From the cell containing the given text, extract its center point as [x, y] coordinate. 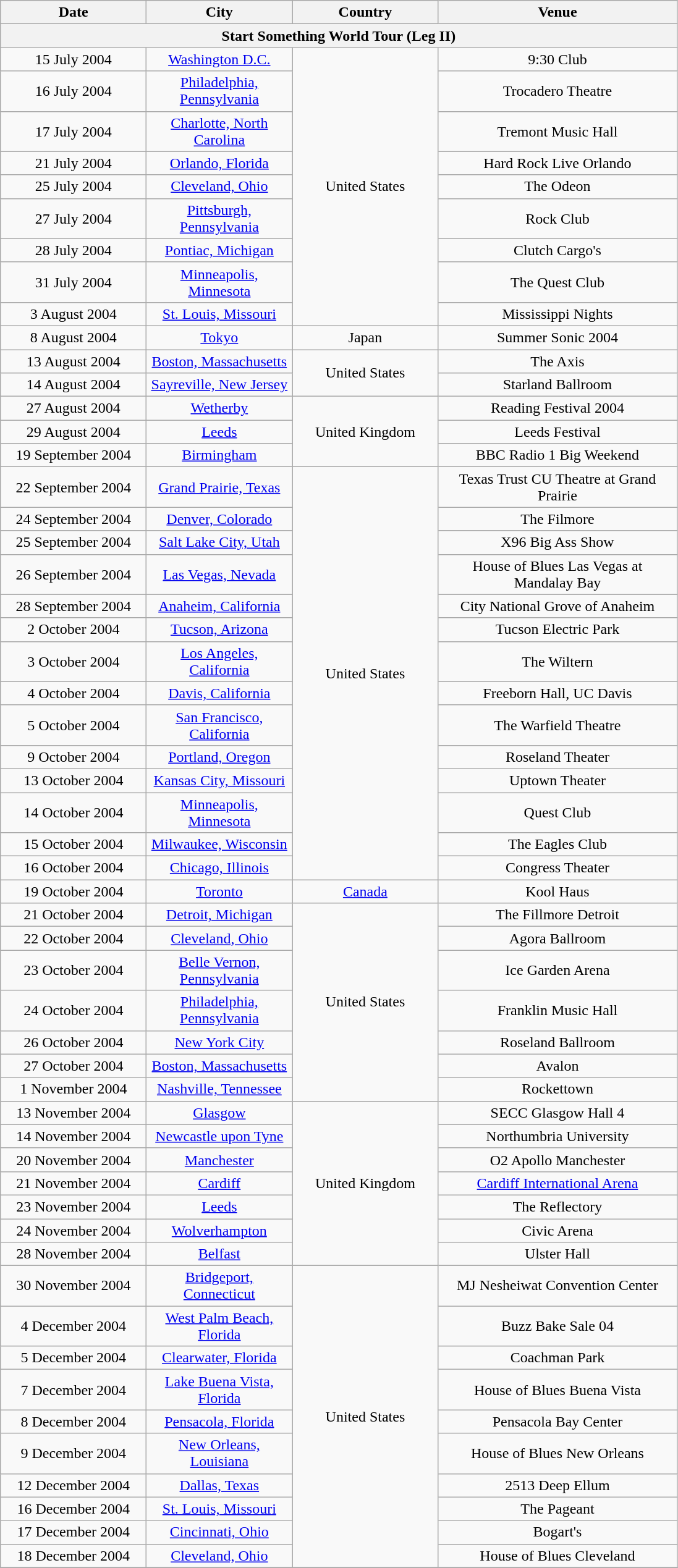
Country [365, 12]
Grand Prairie, Texas [219, 487]
Glasgow [219, 1113]
Davis, California [219, 693]
27 July 2004 [74, 219]
26 October 2004 [74, 1042]
Japan [365, 337]
Kansas City, Missouri [219, 780]
29 August 2004 [74, 432]
27 October 2004 [74, 1066]
4 December 2004 [74, 1326]
Canada [365, 891]
New Orleans, Louisiana [219, 1453]
22 September 2004 [74, 487]
Toronto [219, 891]
21 November 2004 [74, 1183]
SECC Glasgow Hall 4 [557, 1113]
3 August 2004 [74, 314]
25 September 2004 [74, 542]
Las Vegas, Nevada [219, 575]
Lake Buena Vista, Florida [219, 1390]
26 September 2004 [74, 575]
14 October 2004 [74, 812]
Coachman Park [557, 1358]
9:30 Club [557, 59]
The Wiltern [557, 661]
7 December 2004 [74, 1390]
17 December 2004 [74, 1532]
Start Something World Tour (Leg II) [339, 36]
Salt Lake City, Utah [219, 542]
Bogart's [557, 1532]
City National Grove of Anaheim [557, 606]
12 December 2004 [74, 1485]
Denver, Colorado [219, 519]
Tucson, Arizona [219, 630]
Portland, Oregon [219, 757]
Los Angeles, California [219, 661]
House of Blues Cleveland [557, 1556]
Newcastle upon Tyne [219, 1136]
25 July 2004 [74, 187]
8 December 2004 [74, 1422]
The Fillmore Detroit [557, 915]
16 December 2004 [74, 1509]
Cincinnati, Ohio [219, 1532]
Reading Festival 2004 [557, 408]
The Axis [557, 361]
3 October 2004 [74, 661]
Hard Rock Live Orlando [557, 163]
2513 Deep Ellum [557, 1485]
18 December 2004 [74, 1556]
28 November 2004 [74, 1254]
Ulster Hall [557, 1254]
Washington D.C. [219, 59]
Cardiff International Arena [557, 1183]
21 July 2004 [74, 163]
Kool Haus [557, 891]
Avalon [557, 1066]
13 October 2004 [74, 780]
1 November 2004 [74, 1089]
X96 Big Ass Show [557, 542]
Wolverhampton [219, 1230]
Pensacola, Florida [219, 1422]
House of Blues Buena Vista [557, 1390]
31 July 2004 [74, 282]
Mississippi Nights [557, 314]
24 October 2004 [74, 1011]
Nashville, Tennessee [219, 1089]
14 August 2004 [74, 385]
Clearwater, Florida [219, 1358]
Freeborn Hall, UC Davis [557, 693]
Manchester [219, 1160]
Ice Garden Arena [557, 970]
House of Blues Las Vegas at Mandalay Bay [557, 575]
BBC Radio 1 Big Weekend [557, 455]
Starland Ballroom [557, 385]
O2 Apollo Manchester [557, 1160]
24 September 2004 [74, 519]
Summer Sonic 2004 [557, 337]
Pontiac, Michigan [219, 250]
Date [74, 12]
The Odeon [557, 187]
8 August 2004 [74, 337]
Wetherby [219, 408]
The Filmore [557, 519]
27 August 2004 [74, 408]
Trocadero Theatre [557, 91]
Quest Club [557, 812]
13 November 2004 [74, 1113]
The Eagles Club [557, 845]
Milwaukee, Wisconsin [219, 845]
Civic Arena [557, 1230]
Chicago, Illinois [219, 868]
4 October 2004 [74, 693]
Orlando, Florida [219, 163]
Agora Ballroom [557, 938]
21 October 2004 [74, 915]
9 December 2004 [74, 1453]
Tokyo [219, 337]
30 November 2004 [74, 1286]
16 July 2004 [74, 91]
West Palm Beach, Florida [219, 1326]
24 November 2004 [74, 1230]
2 October 2004 [74, 630]
Birmingham [219, 455]
Pensacola Bay Center [557, 1422]
Franklin Music Hall [557, 1011]
The Reflectory [557, 1207]
Sayreville, New Jersey [219, 385]
Tucson Electric Park [557, 630]
The Warfield Theatre [557, 725]
15 July 2004 [74, 59]
Charlotte, North Carolina [219, 131]
Belfast [219, 1254]
Bridgeport, Connecticut [219, 1286]
Leeds Festival [557, 432]
14 November 2004 [74, 1136]
MJ Nesheiwat Convention Center [557, 1286]
Northumbria University [557, 1136]
28 September 2004 [74, 606]
Detroit, Michigan [219, 915]
19 October 2004 [74, 891]
City [219, 12]
23 November 2004 [74, 1207]
23 October 2004 [74, 970]
Cardiff [219, 1183]
Anaheim, California [219, 606]
New York City [219, 1042]
Dallas, Texas [219, 1485]
16 October 2004 [74, 868]
20 November 2004 [74, 1160]
Congress Theater [557, 868]
28 July 2004 [74, 250]
Pittsburgh, Pennsylvania [219, 219]
22 October 2004 [74, 938]
Roseland Theater [557, 757]
5 December 2004 [74, 1358]
Roseland Ballroom [557, 1042]
Rock Club [557, 219]
9 October 2004 [74, 757]
13 August 2004 [74, 361]
Belle Vernon, Pennsylvania [219, 970]
Uptown Theater [557, 780]
17 July 2004 [74, 131]
Clutch Cargo's [557, 250]
Tremont Music Hall [557, 131]
Texas Trust CU Theatre at Grand Prairie [557, 487]
The Pageant [557, 1509]
The Quest Club [557, 282]
5 October 2004 [74, 725]
Buzz Bake Sale 04 [557, 1326]
19 September 2004 [74, 455]
15 October 2004 [74, 845]
San Francisco, California [219, 725]
House of Blues New Orleans [557, 1453]
Rockettown [557, 1089]
Venue [557, 12]
